Return [x, y] of the center of cell containing provided text 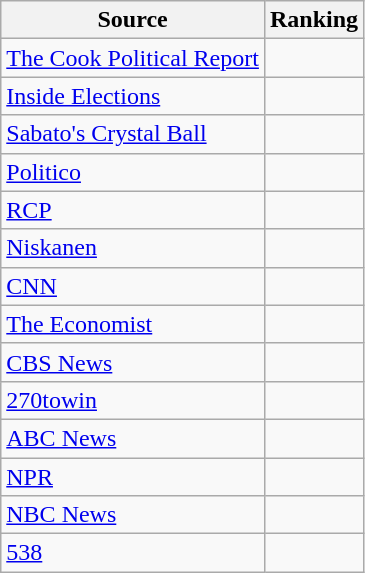
538 [133, 553]
Source [133, 20]
CNN [133, 286]
NPR [133, 477]
Sabato's Crystal Ball [133, 134]
Niskanen [133, 248]
Politico [133, 172]
ABC News [133, 438]
The Economist [133, 324]
RCP [133, 210]
Ranking [314, 20]
CBS News [133, 362]
Inside Elections [133, 96]
The Cook Political Report [133, 58]
270towin [133, 400]
NBC News [133, 515]
